Find where the given text appears and provide that cell's center as (x, y) coordinate. 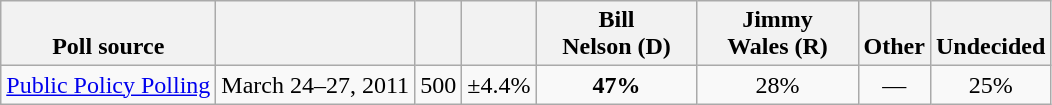
Other (894, 34)
25% (990, 85)
Public Policy Polling (108, 85)
March 24–27, 2011 (316, 85)
Poll source (108, 34)
Undecided (990, 34)
500 (438, 85)
47% (616, 85)
28% (778, 85)
JimmyWales (R) (778, 34)
±4.4% (499, 85)
— (894, 85)
BillNelson (D) (616, 34)
